Return [x, y] of the center of cell containing provided text 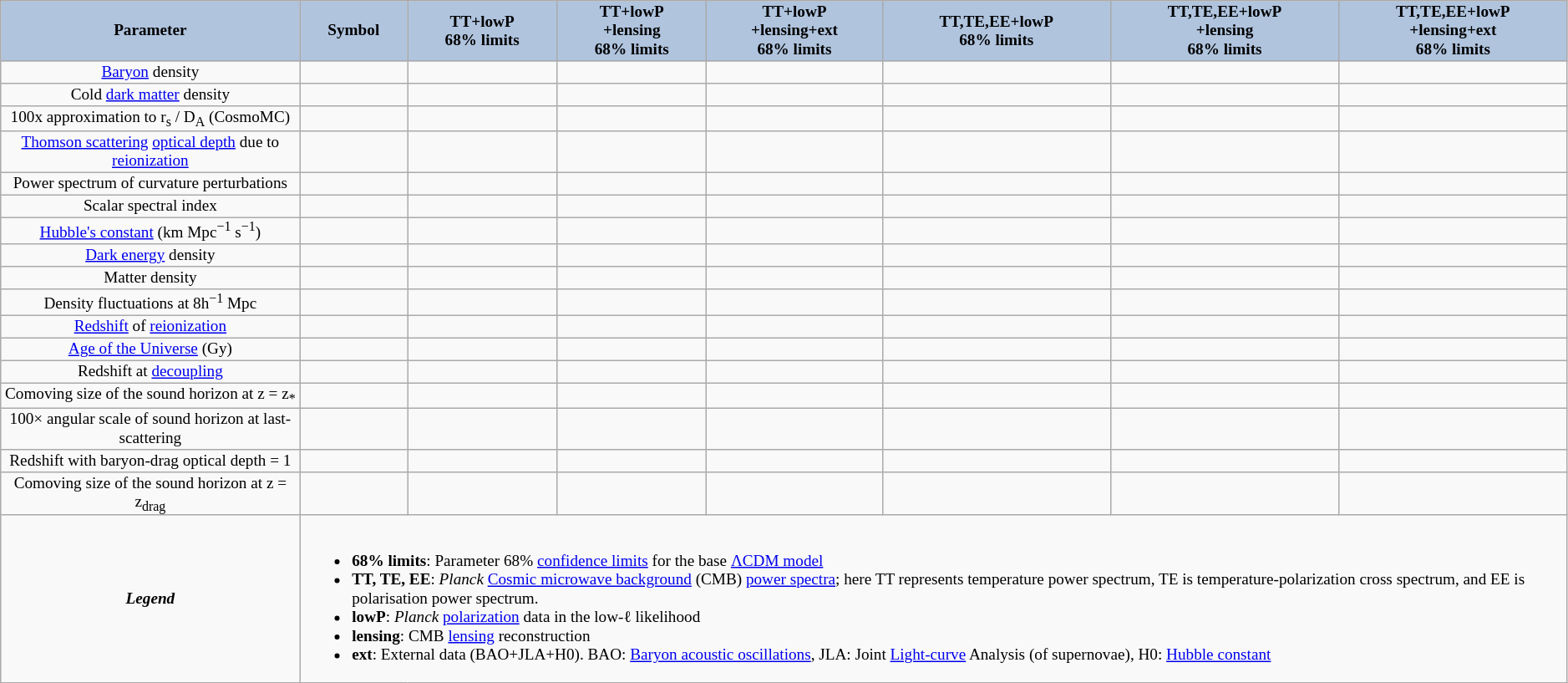
Redshift at decoupling [150, 371]
Legend [150, 599]
TT,TE,EE+lowP 68% limits [996, 31]
Matter density [150, 278]
Power spectrum of curvature perturbations [150, 182]
Dark energy density [150, 254]
Scalar spectral index [150, 206]
TT,TE,EE+lowP +lensing+ext 68% limits [1454, 31]
Symbol [354, 31]
Thomson scattering optical depth due to reionization [150, 151]
Hubble's constant (km Mpc−1 s−1) [150, 230]
TT+lowP +lensing 68% limits [632, 31]
Baryon density [150, 72]
TT,TE,EE+lowP +lensing 68% limits [1225, 31]
Comoving size of the sound horizon at z = zdrag [150, 493]
Density fluctuations at 8h−1 Mpc [150, 302]
Comoving size of the sound horizon at z = z* [150, 395]
TT+lowP 68% limits [483, 31]
Parameter [150, 31]
Redshift of reionization [150, 326]
TT+lowP +lensing+ext 68% limits [794, 31]
100x approximation to rs / DA (CosmoMC) [150, 119]
Redshift with baryon-drag optical depth = 1 [150, 460]
Cold dark matter density [150, 95]
Age of the Universe (Gy) [150, 349]
100× angular scale of sound horizon at last-scattering [150, 428]
